Determine the (X, Y) coordinate at the center of the cell enclosing the given text.  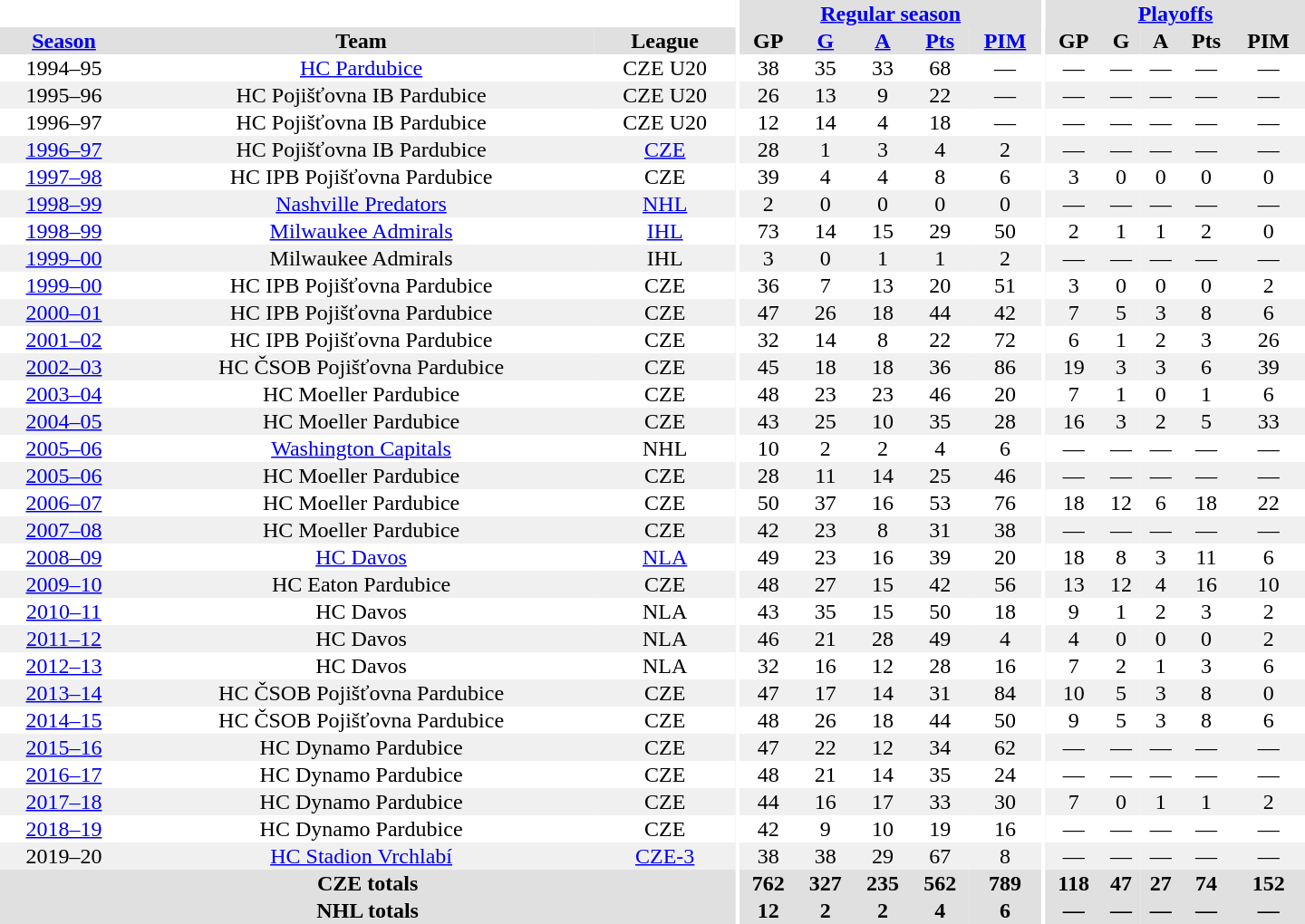
2011–12 (63, 639)
72 (1005, 340)
51 (1005, 285)
Playoffs (1175, 14)
2007–08 (63, 530)
Nashville Predators (361, 204)
789 (1005, 883)
86 (1005, 367)
37 (825, 503)
2003–04 (63, 394)
2001–02 (63, 340)
30 (1005, 802)
League (665, 41)
2009–10 (63, 584)
Regular season (890, 14)
HC Eaton Pardubice (361, 584)
762 (768, 883)
2014–15 (63, 720)
Season (63, 41)
34 (941, 747)
Washington Capitals (361, 448)
73 (768, 231)
2019–20 (63, 856)
2017–18 (63, 802)
76 (1005, 503)
CZE-3 (665, 856)
2015–16 (63, 747)
1995–96 (63, 95)
2013–14 (63, 693)
2018–19 (63, 829)
2000–01 (63, 313)
NHL totals (368, 910)
HC Pardubice (361, 68)
74 (1207, 883)
2016–17 (63, 775)
1997–98 (63, 177)
68 (941, 68)
53 (941, 503)
62 (1005, 747)
562 (941, 883)
2004–05 (63, 421)
Team (361, 41)
2010–11 (63, 611)
2006–07 (63, 503)
2012–13 (63, 666)
2002–03 (63, 367)
152 (1269, 883)
24 (1005, 775)
84 (1005, 693)
56 (1005, 584)
HC Stadion Vrchlabí (361, 856)
235 (883, 883)
118 (1073, 883)
2008–09 (63, 557)
45 (768, 367)
67 (941, 856)
327 (825, 883)
1994–95 (63, 68)
CZE totals (368, 883)
